Provide the [X, Y] coordinate of the cell's center where the given text is located.  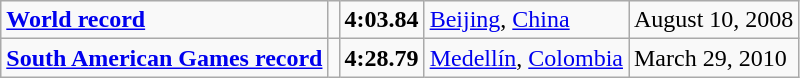
South American Games record [164, 58]
4:03.84 [382, 20]
March 29, 2010 [713, 58]
Beijing, China [526, 20]
August 10, 2008 [713, 20]
4:28.79 [382, 58]
Medellín, Colombia [526, 58]
World record [164, 20]
